Search for the cell housing the specified text and yield its (X, Y) center coordinate. 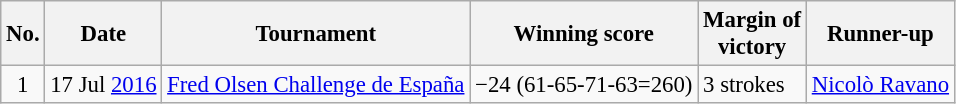
Runner-up (880, 34)
Nicolò Ravano (880, 85)
Date (104, 34)
Fred Olsen Challenge de España (316, 85)
−24 (61-65-71-63=260) (584, 85)
3 strokes (752, 85)
Winning score (584, 34)
1 (23, 85)
17 Jul 2016 (104, 85)
Margin ofvictory (752, 34)
Tournament (316, 34)
No. (23, 34)
